Search for the cell housing the specified text and yield its (x, y) center coordinate. 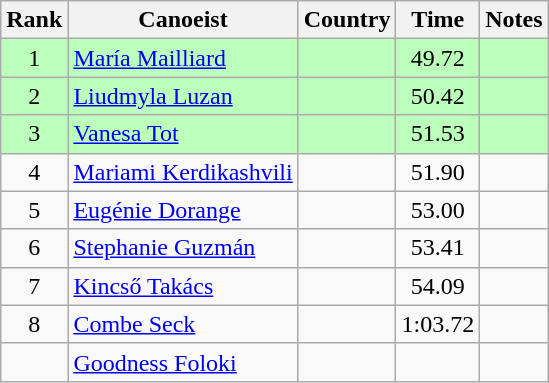
50.42 (438, 96)
1 (34, 58)
1:03.72 (438, 324)
Canoeist (183, 20)
3 (34, 134)
2 (34, 96)
54.09 (438, 286)
6 (34, 248)
51.53 (438, 134)
Liudmyla Luzan (183, 96)
Mariami Kerdikashvili (183, 172)
Kincső Takács (183, 286)
51.90 (438, 172)
4 (34, 172)
Time (438, 20)
Country (347, 20)
Stephanie Guzmán (183, 248)
53.41 (438, 248)
Notes (514, 20)
María Mailliard (183, 58)
7 (34, 286)
Eugénie Dorange (183, 210)
5 (34, 210)
8 (34, 324)
Vanesa Tot (183, 134)
Rank (34, 20)
49.72 (438, 58)
Combe Seck (183, 324)
Goodness Foloki (183, 362)
53.00 (438, 210)
